Detect which cell encompasses the target text, then output its (X, Y) center coordinate. 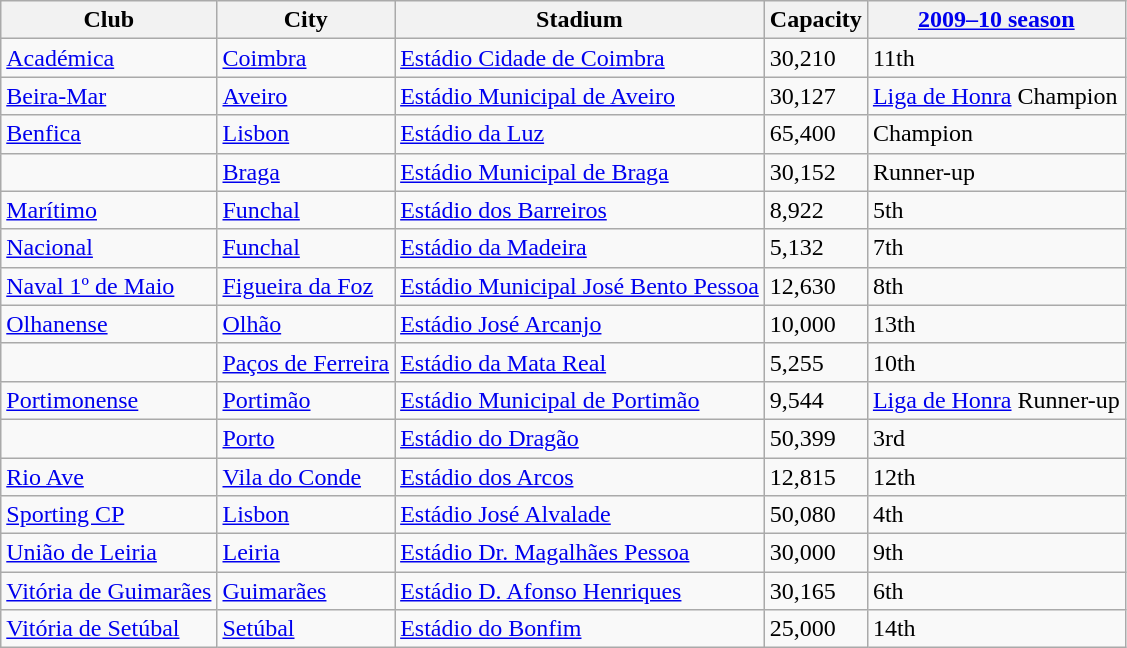
Paços de Ferreira (306, 362)
Estádio Municipal de Braga (580, 172)
Estádio Municipal José Bento Pessoa (580, 286)
50,399 (816, 438)
30,127 (816, 96)
Portimão (306, 400)
12,630 (816, 286)
Champion (996, 134)
Capacity (816, 20)
7th (996, 248)
30,152 (816, 172)
25,000 (816, 629)
10,000 (816, 324)
Estádio do Dragão (580, 438)
5,132 (816, 248)
Liga de Honra Champion (996, 96)
Marítimo (109, 210)
Estádio da Mata Real (580, 362)
City (306, 20)
Benfica (109, 134)
Liga de Honra Runner-up (996, 400)
30,000 (816, 553)
50,080 (816, 515)
Portimonense (109, 400)
Nacional (109, 248)
Olhão (306, 324)
6th (996, 591)
12th (996, 477)
4th (996, 515)
Estádio José Alvalade (580, 515)
5,255 (816, 362)
Runner-up (996, 172)
Estádio dos Arcos (580, 477)
Estádio Cidade de Coimbra (580, 58)
Club (109, 20)
12,815 (816, 477)
União de Leiria (109, 553)
Estádio Dr. Magalhães Pessoa (580, 553)
11th (996, 58)
3rd (996, 438)
Porto (306, 438)
Estádio do Bonfim (580, 629)
Coimbra (306, 58)
14th (996, 629)
9th (996, 553)
Guimarães (306, 591)
Figueira da Foz (306, 286)
Estádio Municipal de Aveiro (580, 96)
Stadium (580, 20)
Estádio dos Barreiros (580, 210)
30,165 (816, 591)
Académica (109, 58)
Vitória de Setúbal (109, 629)
5th (996, 210)
Aveiro (306, 96)
Rio Ave (109, 477)
Beira-Mar (109, 96)
Vila do Conde (306, 477)
Braga (306, 172)
Olhanense (109, 324)
Estádio da Madeira (580, 248)
10th (996, 362)
Naval 1º de Maio (109, 286)
9,544 (816, 400)
Vitória de Guimarães (109, 591)
65,400 (816, 134)
Setúbal (306, 629)
30,210 (816, 58)
Estádio D. Afonso Henriques (580, 591)
8,922 (816, 210)
8th (996, 286)
Leiria (306, 553)
Sporting CP (109, 515)
13th (996, 324)
2009–10 season (996, 20)
Estádio da Luz (580, 134)
Estádio Municipal de Portimão (580, 400)
Estádio José Arcanjo (580, 324)
